Capture the cell that displays the provided text and extract its [X, Y] central coordinate. 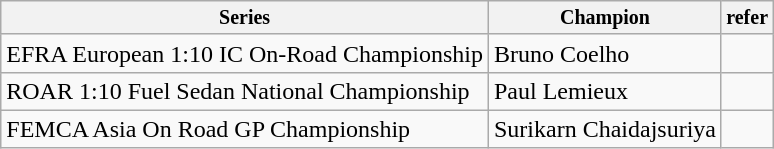
refer [746, 18]
Series [245, 18]
ROAR 1:10 Fuel Sedan National Championship [245, 91]
Paul Lemieux [604, 91]
Bruno Coelho [604, 53]
Champion [604, 18]
Surikarn Chaidajsuriya [604, 129]
FEMCA Asia On Road GP Championship [245, 129]
EFRA European 1:10 IC On-Road Championship [245, 53]
